Pinpoint the cell where the given text exists, returning its [X, Y] midpoint coordinate. 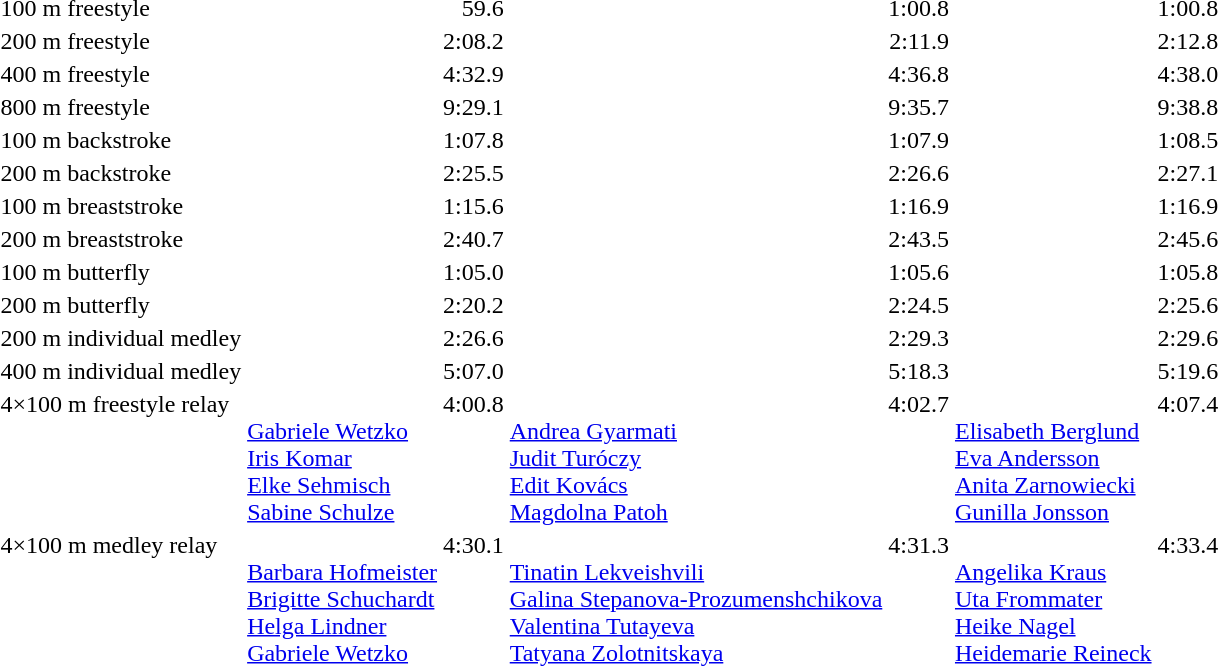
Gabriele WetzkoIris KomarElke SehmischSabine Schulze [342, 458]
1:15.6 [474, 206]
1:07.9 [919, 140]
1:05.6 [919, 272]
4:00.8 [474, 458]
9:29.1 [474, 107]
4:36.8 [919, 74]
2:11.9 [919, 41]
4:02.7 [919, 458]
Elisabeth BerglundEva AnderssonAnita ZarnowieckiGunilla Jonsson [1053, 458]
Andrea GyarmatiJudit TuróczyEdit KovácsMagdolna Patoh [696, 458]
2:29.3 [919, 338]
2:25.5 [474, 173]
1:05.0 [474, 272]
2:40.7 [474, 239]
5:07.0 [474, 371]
2:24.5 [919, 305]
2:08.2 [474, 41]
1:16.9 [919, 206]
2:20.2 [474, 305]
4:32.9 [474, 74]
9:35.7 [919, 107]
5:18.3 [919, 371]
2:43.5 [919, 239]
1:07.8 [474, 140]
